Pinpoint the cell where the given text exists, returning its (X, Y) midpoint coordinate. 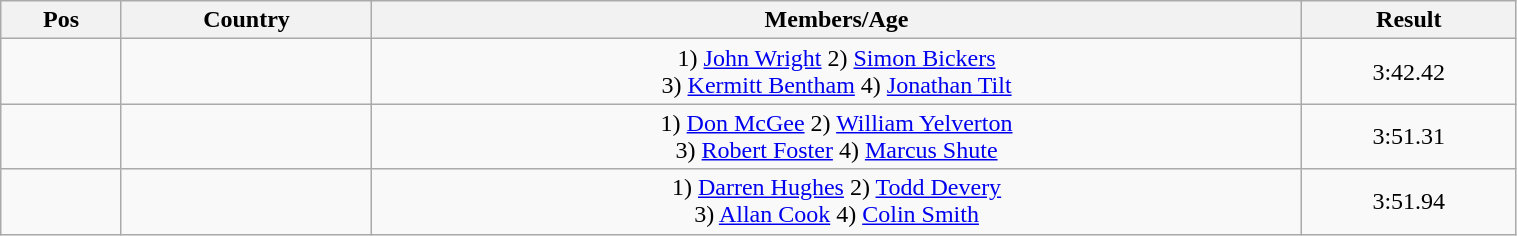
1) John Wright 2) Simon Bickers3) Kermitt Bentham 4) Jonathan Tilt (837, 72)
3:42.42 (1408, 72)
3:51.94 (1408, 202)
3:51.31 (1408, 136)
Country (246, 20)
1) Darren Hughes 2) Todd Devery3) Allan Cook 4) Colin Smith (837, 202)
Result (1408, 20)
1) Don McGee 2) William Yelverton3) Robert Foster 4) Marcus Shute (837, 136)
Pos (62, 20)
Members/Age (837, 20)
